Detect which cell encompasses the target text, then output its [x, y] center coordinate. 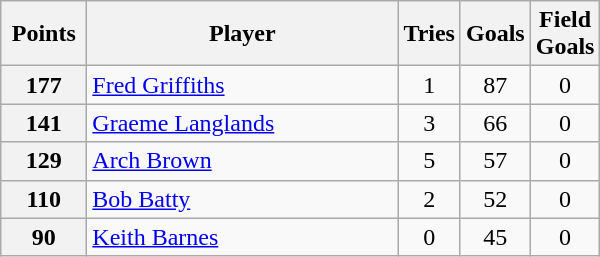
45 [495, 237]
66 [495, 123]
141 [44, 123]
110 [44, 199]
Keith Barnes [242, 237]
Fred Griffiths [242, 85]
5 [430, 161]
57 [495, 161]
87 [495, 85]
Bob Batty [242, 199]
3 [430, 123]
Graeme Langlands [242, 123]
Goals [495, 34]
1 [430, 85]
129 [44, 161]
Arch Brown [242, 161]
Tries [430, 34]
90 [44, 237]
52 [495, 199]
Player [242, 34]
Field Goals [565, 34]
177 [44, 85]
2 [430, 199]
Points [44, 34]
